Locate the cell with the specified text and output its [x, y] center coordinate. 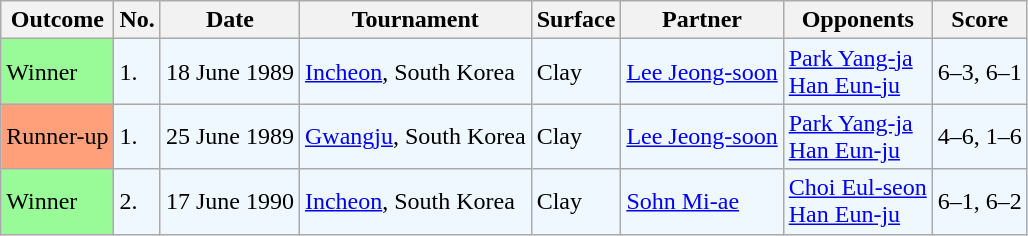
No. [137, 20]
Partner [702, 20]
Choi Eul-seon Han Eun-ju [858, 202]
25 June 1989 [230, 136]
Gwangju, South Korea [415, 136]
6–3, 6–1 [980, 72]
18 June 1989 [230, 72]
Opponents [858, 20]
Date [230, 20]
Score [980, 20]
4–6, 1–6 [980, 136]
Surface [576, 20]
Runner-up [58, 136]
2. [137, 202]
6–1, 6–2 [980, 202]
Sohn Mi-ae [702, 202]
Outcome [58, 20]
Tournament [415, 20]
17 June 1990 [230, 202]
